Find where the given text appears and provide that cell's center as (X, Y) coordinate. 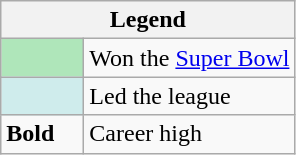
Bold (42, 134)
Career high (190, 134)
Legend (148, 20)
Led the league (190, 96)
Won the Super Bowl (190, 58)
